For the text-containing cell, return its midpoint in (x, y) coordinate format. 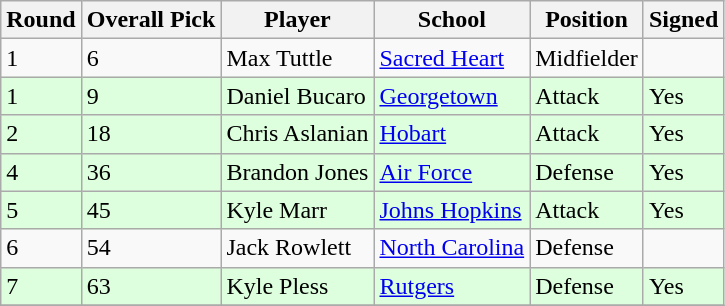
Sacred Heart (452, 58)
Hobart (452, 134)
Player (298, 20)
Brandon Jones (298, 172)
Kyle Pless (298, 286)
4 (41, 172)
Air Force (452, 172)
18 (151, 134)
Daniel Bucaro (298, 96)
North Carolina (452, 248)
Signed (683, 20)
45 (151, 210)
Rutgers (452, 286)
Kyle Marr (298, 210)
Chris Aslanian (298, 134)
2 (41, 134)
Midfielder (587, 58)
63 (151, 286)
9 (151, 96)
Georgetown (452, 96)
Johns Hopkins (452, 210)
36 (151, 172)
School (452, 20)
Round (41, 20)
5 (41, 210)
Position (587, 20)
54 (151, 248)
Overall Pick (151, 20)
Jack Rowlett (298, 248)
Max Tuttle (298, 58)
7 (41, 286)
